Return (x, y) of the center of cell containing provided text 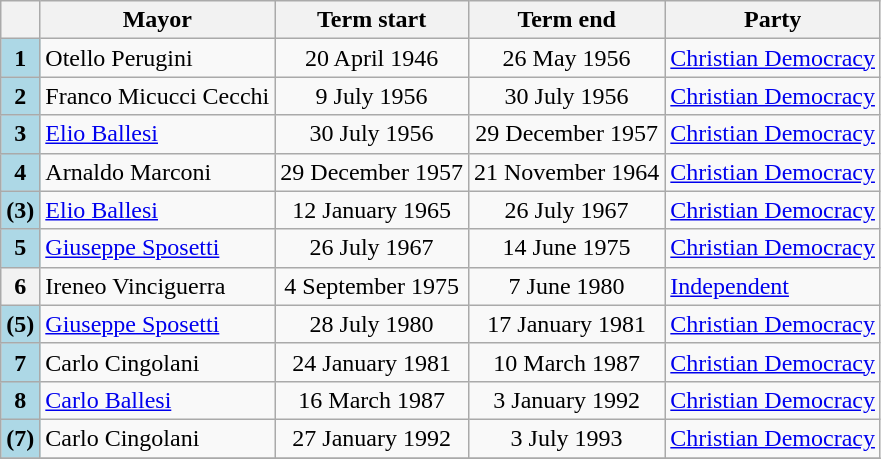
7 June 1980 (566, 286)
(5) (20, 324)
27 January 1992 (372, 438)
26 May 1956 (566, 58)
(7) (20, 438)
21 November 1964 (566, 172)
10 March 1987 (566, 362)
7 (20, 362)
Otello Perugini (158, 58)
Arnaldo Marconi (158, 172)
8 (20, 400)
14 June 1975 (566, 248)
Term end (566, 20)
4 (20, 172)
24 January 1981 (372, 362)
9 July 1956 (372, 96)
5 (20, 248)
17 January 1981 (566, 324)
Party (773, 20)
Ireneo Vinciguerra (158, 286)
3 July 1993 (566, 438)
1 (20, 58)
4 September 1975 (372, 286)
Mayor (158, 20)
Franco Micucci Cecchi (158, 96)
6 (20, 286)
16 March 1987 (372, 400)
Independent (773, 286)
Carlo Ballesi (158, 400)
28 July 1980 (372, 324)
3 January 1992 (566, 400)
3 (20, 134)
2 (20, 96)
12 January 1965 (372, 210)
20 April 1946 (372, 58)
Term start (372, 20)
(3) (20, 210)
